Search for the cell housing the specified text and yield its [X, Y] center coordinate. 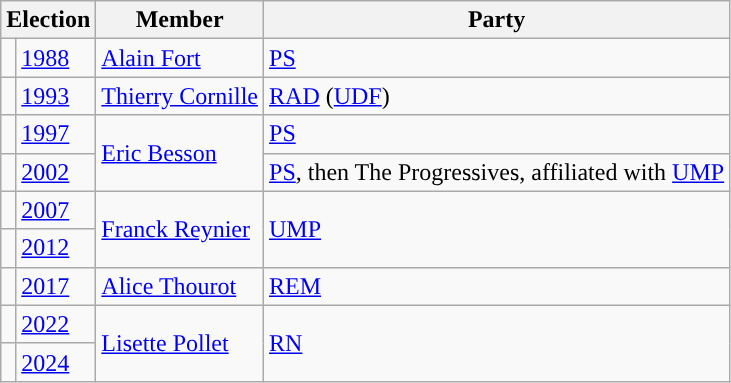
RN [497, 343]
UMP [497, 229]
1997 [56, 134]
Alain Fort [180, 58]
Party [497, 20]
2024 [56, 362]
PS, then The Progressives, affiliated with UMP [497, 172]
2022 [56, 324]
Lisette Pollet [180, 343]
Franck Reynier [180, 229]
1993 [56, 96]
Member [180, 20]
REM [497, 286]
2002 [56, 172]
2007 [56, 210]
Eric Besson [180, 153]
2012 [56, 248]
Election [48, 20]
Thierry Cornille [180, 96]
Alice Thourot [180, 286]
2017 [56, 286]
1988 [56, 58]
RAD (UDF) [497, 96]
